Return the [X, Y] coordinate for the center point of the cell that contains the specified text.  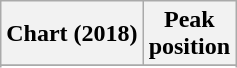
Peak position [189, 34]
Chart (2018) [72, 34]
